Pinpoint the cell where the given text exists, returning its (x, y) midpoint coordinate. 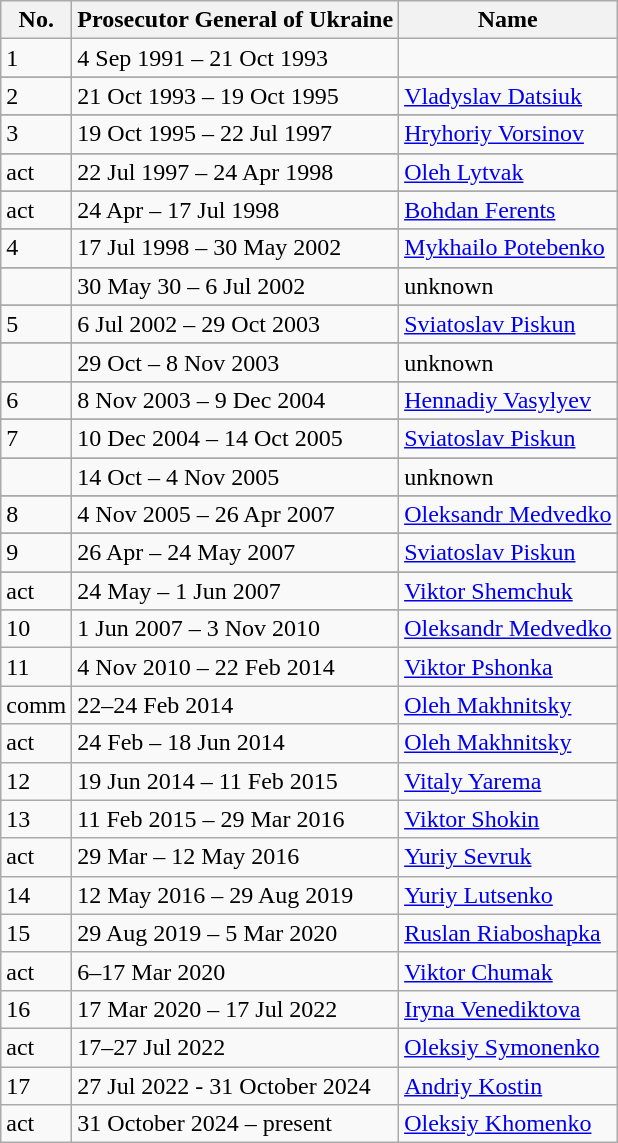
19 Jun 2014 – 11 Feb 2015 (236, 781)
17 Mar 2020 – 17 Jul 2022 (236, 1009)
5 (36, 324)
14 Oct – 4 Nov 2005 (236, 477)
6–17 Mar 2020 (236, 971)
15 (36, 933)
1 Jun 2007 – 3 Nov 2010 (236, 629)
Hennadiy Vasylyev (508, 400)
17 Jul 1998 – 30 May 2002 (236, 248)
10 (36, 629)
12 (36, 781)
Name (508, 20)
29 Mar – 12 May 2016 (236, 857)
11 (36, 667)
6 (36, 400)
6 Jul 2002 – 29 Oct 2003 (236, 324)
8 (36, 515)
Viktor Shemchuk (508, 591)
Vitaly Yarema (508, 781)
Andriy Kostin (508, 1085)
21 Oct 1993 – 19 Oct 1995 (236, 96)
17 (36, 1085)
4 Nov 2005 – 26 Apr 2007 (236, 515)
17–27 Jul 2022 (236, 1047)
No. (36, 20)
16 (36, 1009)
31 October 2024 – present (236, 1124)
27 Jul 2022 - 31 October 2024 (236, 1085)
Oleksiy Symonenko (508, 1047)
Viktor Pshonka (508, 667)
Yuriy Lutsenko (508, 895)
19 Oct 1995 – 22 Jul 1997 (236, 134)
22–24 Feb 2014 (236, 705)
Viktor Chumak (508, 971)
11 Feb 2015 – 29 Mar 2016 (236, 819)
26 Apr – 24 May 2007 (236, 553)
Vladyslav Datsiuk (508, 96)
Iryna Venediktova (508, 1009)
1 (36, 58)
Viktor Shokin (508, 819)
Bohdan Ferents (508, 210)
Oleh Lytvak (508, 172)
12 May 2016 – 29 Aug 2019 (236, 895)
Ruslan Riaboshapka (508, 933)
Hryhoriy Vorsinov (508, 134)
4 Nov 2010 – 22 Feb 2014 (236, 667)
Oleksiy Khomenko (508, 1124)
29 Aug 2019 – 5 Mar 2020 (236, 933)
4 Sep 1991 – 21 Oct 1993 (236, 58)
10 Dec 2004 – 14 Oct 2005 (236, 438)
Yuriy Sevruk (508, 857)
3 (36, 134)
4 (36, 248)
13 (36, 819)
Mykhailo Potebenko (508, 248)
8 Nov 2003 – 9 Dec 2004 (236, 400)
comm (36, 705)
29 Oct – 8 Nov 2003 (236, 362)
30 May 30 – 6 Jul 2002 (236, 286)
7 (36, 438)
24 Apr – 17 Jul 1998 (236, 210)
Prosecutor General of Ukraine (236, 20)
24 May – 1 Jun 2007 (236, 591)
2 (36, 96)
9 (36, 553)
22 Jul 1997 – 24 Apr 1998 (236, 172)
24 Feb – 18 Jun 2014 (236, 743)
14 (36, 895)
